Find where the given text appears and provide that cell's center as [x, y] coordinate. 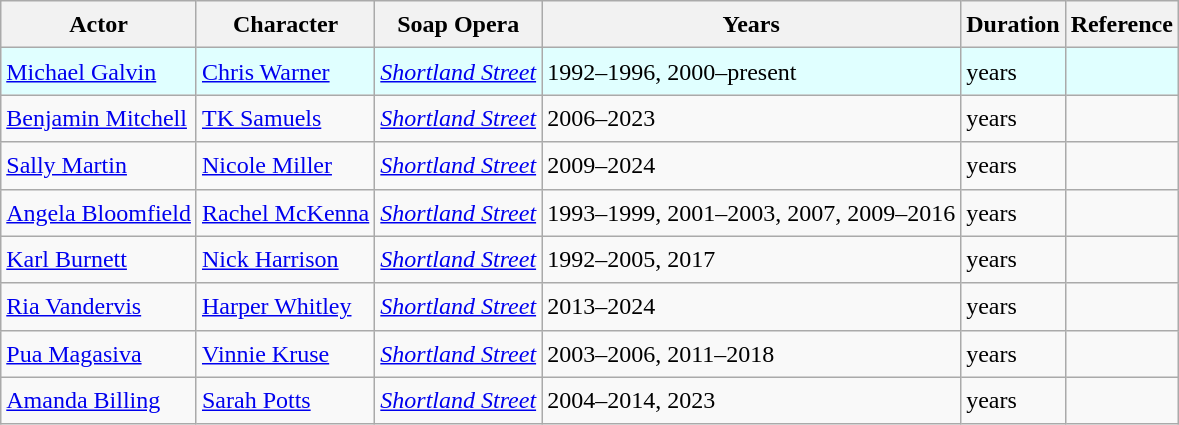
2004–2014, 2023 [752, 400]
Soap Opera [458, 24]
Amanda Billing [99, 400]
Chris Warner [285, 72]
Harper Whitley [285, 306]
2003–2006, 2011–2018 [752, 354]
Vinnie Kruse [285, 354]
TK Samuels [285, 118]
Sally Martin [99, 166]
Nicole Miller [285, 166]
Nick Harrison [285, 260]
Benjamin Mitchell [99, 118]
2009–2024 [752, 166]
1993–1999, 2001–2003, 2007, 2009–2016 [752, 212]
Sarah Potts [285, 400]
Ria Vandervis [99, 306]
Duration [1013, 24]
Rachel McKenna [285, 212]
Michael Galvin [99, 72]
1992–1996, 2000–present [752, 72]
Years [752, 24]
2013–2024 [752, 306]
Angela Bloomfield [99, 212]
Character [285, 24]
Pua Magasiva [99, 354]
Actor [99, 24]
1992–2005, 2017 [752, 260]
Karl Burnett [99, 260]
2006–2023 [752, 118]
Reference [1122, 24]
